Pinpoint the cell where the given text exists, returning its [X, Y] midpoint coordinate. 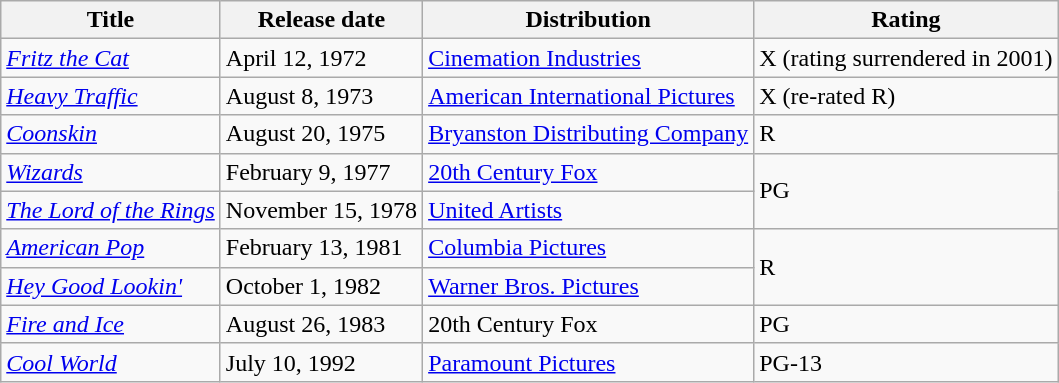
Heavy Traffic [111, 96]
Fritz the Cat [111, 58]
The Lord of the Rings [111, 210]
August 8, 1973 [321, 96]
Warner Bros. Pictures [588, 286]
October 1, 1982 [321, 286]
American Pop [111, 248]
August 20, 1975 [321, 134]
Cinemation Industries [588, 58]
Distribution [588, 20]
Fire and Ice [111, 324]
X (rating surrendered in 2001) [906, 58]
February 9, 1977 [321, 172]
April 12, 1972 [321, 58]
Columbia Pictures [588, 248]
November 15, 1978 [321, 210]
Bryanston Distributing Company [588, 134]
Hey Good Lookin' [111, 286]
United Artists [588, 210]
July 10, 1992 [321, 362]
Wizards [111, 172]
Release date [321, 20]
Paramount Pictures [588, 362]
PG-13 [906, 362]
August 26, 1983 [321, 324]
Rating [906, 20]
American International Pictures [588, 96]
Cool World [111, 362]
X (re-rated R) [906, 96]
Title [111, 20]
February 13, 1981 [321, 248]
Coonskin [111, 134]
